Capture the cell that displays the provided text and extract its (x, y) central coordinate. 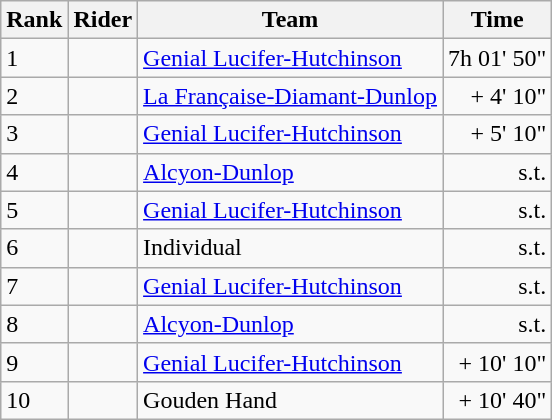
2 (34, 96)
Rank (34, 20)
La Française-Diamant-Dunlop (290, 96)
5 (34, 210)
+ 4' 10" (498, 96)
+ 10' 40" (498, 400)
1 (34, 58)
6 (34, 248)
Time (498, 20)
3 (34, 134)
7h 01' 50" (498, 58)
4 (34, 172)
Individual (290, 248)
9 (34, 362)
+ 10' 10" (498, 362)
8 (34, 324)
+ 5' 10" (498, 134)
7 (34, 286)
10 (34, 400)
Rider (103, 20)
Gouden Hand (290, 400)
Team (290, 20)
